Extract the (x, y) coordinate from the center of the cell holding the provided text.  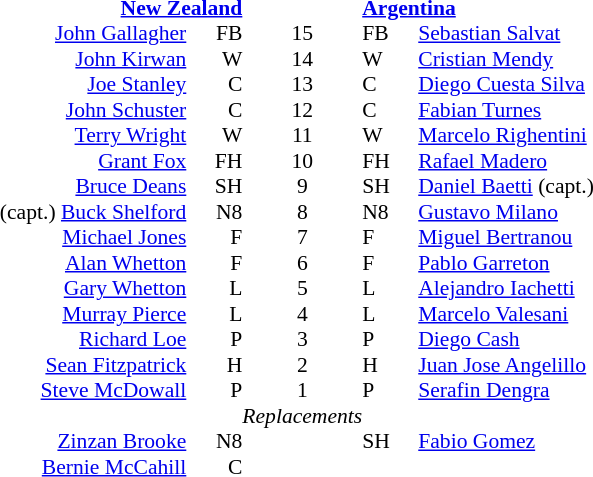
2 (302, 365)
13 (302, 85)
11 (302, 135)
14 (302, 59)
9 (302, 187)
4 (302, 314)
1 (302, 391)
6 (302, 263)
12 (302, 110)
7 (302, 237)
Replacements (302, 416)
5 (302, 289)
10 (302, 161)
15 (302, 33)
3 (302, 339)
8 (302, 212)
